For the text-containing cell, return its midpoint in [X, Y] coordinate format. 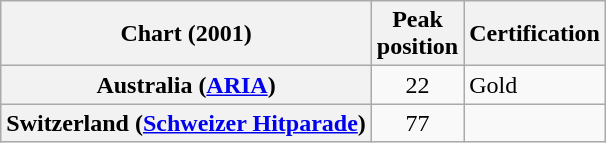
Switzerland (Schweizer Hitparade) [186, 123]
22 [417, 85]
Peakposition [417, 34]
Australia (ARIA) [186, 85]
Chart (2001) [186, 34]
77 [417, 123]
Gold [535, 85]
Certification [535, 34]
